Scan for the cell matching the given text and deliver its (x, y) coordinate at center. 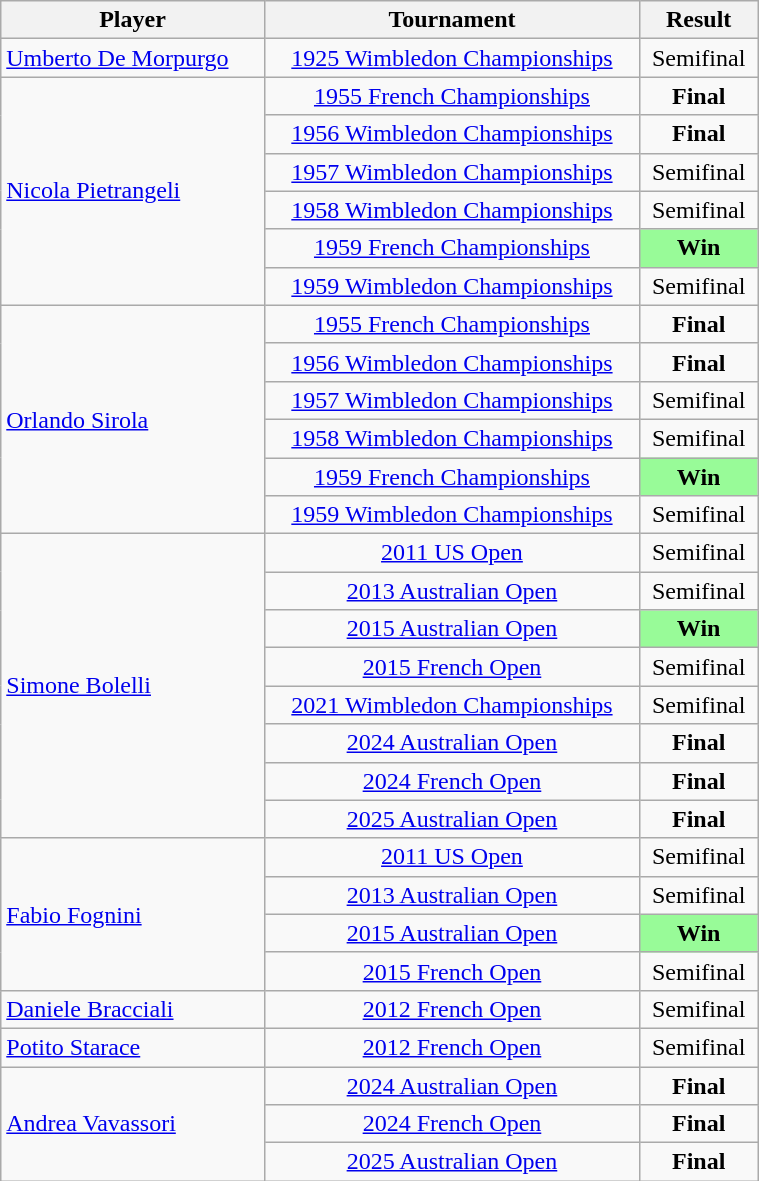
Fabio Fognini (133, 914)
Potito Starace (133, 1047)
Tournament (452, 20)
Nicola Pietrangeli (133, 191)
Andrea Vavassori (133, 1123)
Player (133, 20)
Daniele Bracciali (133, 1009)
2021 Wimbledon Championships (452, 705)
Simone Bolelli (133, 686)
1925 Wimbledon Championships (452, 58)
Orlando Sirola (133, 419)
Umberto De Morpurgo (133, 58)
Result (699, 20)
